Detect which cell encompasses the target text, then output its (X, Y) center coordinate. 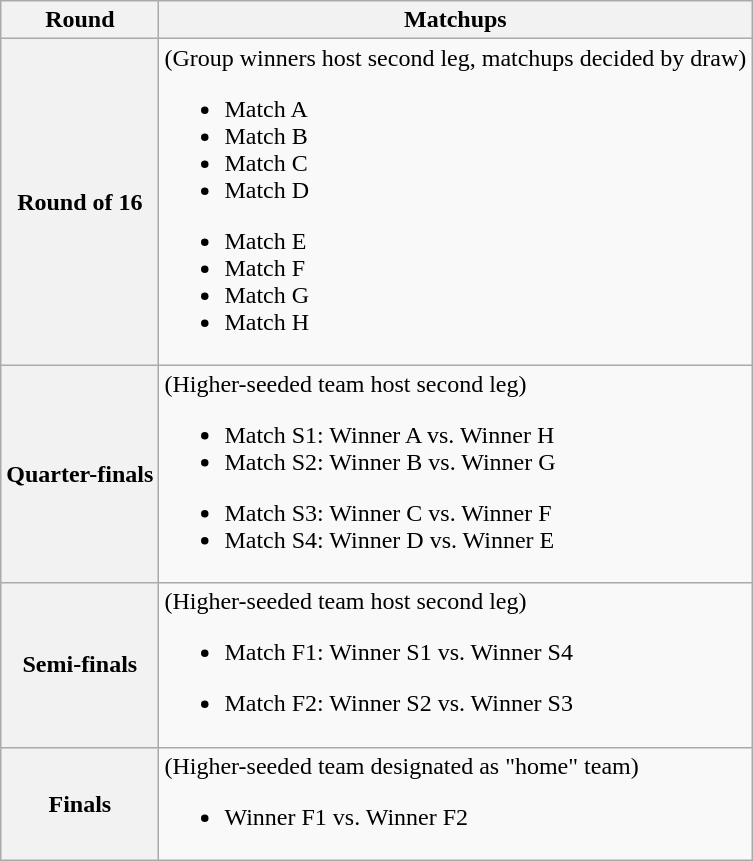
Round of 16 (80, 202)
Round (80, 20)
(Higher-seeded team host second leg) Match F1: Winner S1 vs. Winner S4Match F2: Winner S2 vs. Winner S3 (456, 665)
Matchups (456, 20)
(Group winners host second leg, matchups decided by draw) Match AMatch BMatch CMatch DMatch EMatch FMatch GMatch H (456, 202)
Semi-finals (80, 665)
Quarter-finals (80, 474)
Finals (80, 804)
(Higher-seeded team designated as "home" team)Winner F1 vs. Winner F2 (456, 804)
